Extract the [x, y] coordinate from the center of the cell holding the provided text.  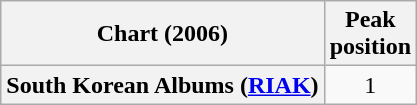
1 [370, 85]
South Korean Albums (RIAK) [162, 85]
Chart (2006) [162, 34]
Peakposition [370, 34]
